Provide the (X, Y) coordinate of the cell's center where the given text is located.  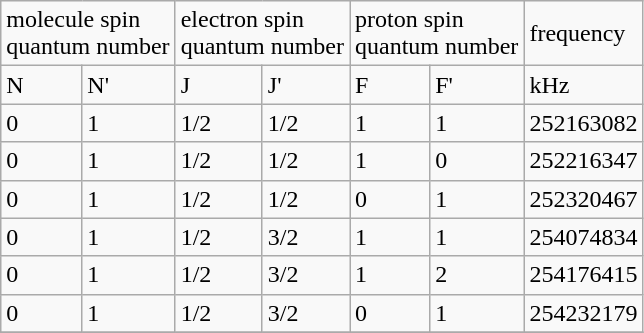
frequency (584, 34)
252163082 (584, 123)
J (218, 85)
proton spinquantum number (437, 34)
252320467 (584, 199)
254074834 (584, 237)
2 (477, 275)
electron spinquantum number (262, 34)
N' (128, 85)
molecule spinquantum number (88, 34)
252216347 (584, 161)
N (42, 85)
F' (477, 85)
F (390, 85)
J' (306, 85)
254176415 (584, 275)
kHz (584, 85)
254232179 (584, 313)
